For the text-containing cell, return its midpoint in (x, y) coordinate format. 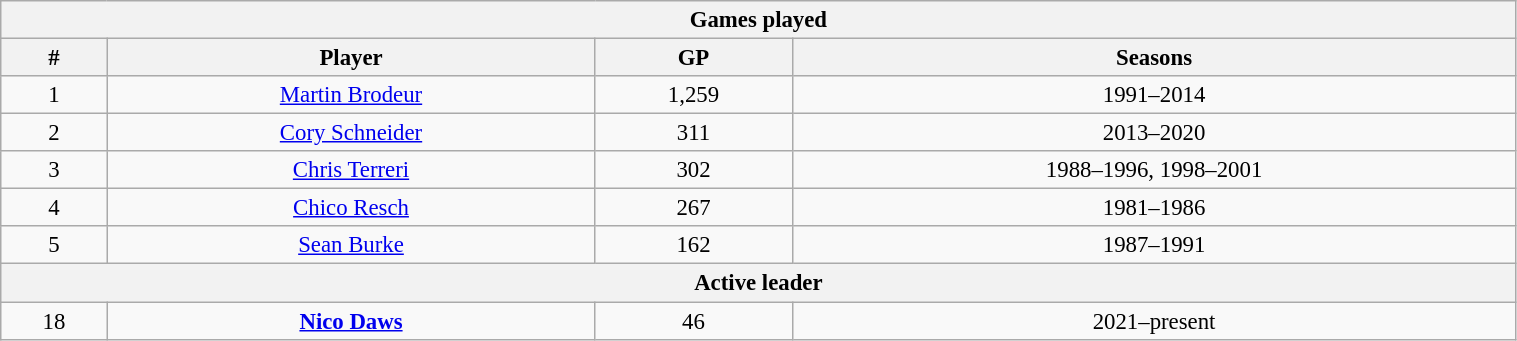
1991–2014 (1154, 95)
Martin Brodeur (351, 95)
GP (694, 58)
Seasons (1154, 58)
2021–present (1154, 321)
18 (54, 321)
302 (694, 170)
Active leader (758, 283)
Games played (758, 20)
267 (694, 208)
1987–1991 (1154, 245)
1981–1986 (1154, 208)
46 (694, 321)
4 (54, 208)
# (54, 58)
Sean Burke (351, 245)
3 (54, 170)
Cory Schneider (351, 133)
Chico Resch (351, 208)
Nico Daws (351, 321)
2013–2020 (1154, 133)
Chris Terreri (351, 170)
2 (54, 133)
162 (694, 245)
311 (694, 133)
1,259 (694, 95)
1 (54, 95)
Player (351, 58)
5 (54, 245)
1988–1996, 1998–2001 (1154, 170)
